Detect which cell encompasses the target text, then output its [x, y] center coordinate. 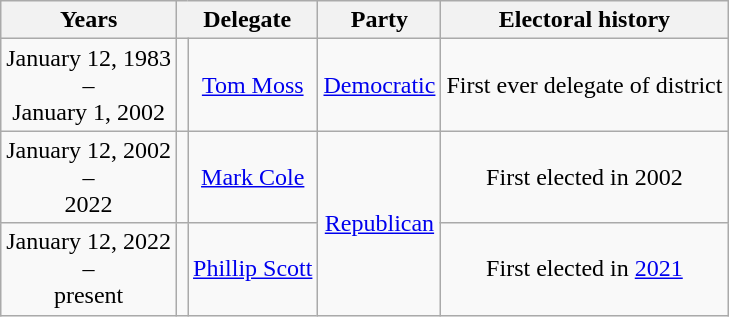
Republican [380, 223]
January 12, 2002–2022 [89, 177]
January 12, 1983–January 1, 2002 [89, 85]
Years [89, 20]
Party [380, 20]
Delegate [246, 20]
Phillip Scott [253, 269]
First elected in 2002 [584, 177]
Tom Moss [253, 85]
Mark Cole [253, 177]
First elected in 2021 [584, 269]
January 12, 2022–present [89, 269]
Democratic [380, 85]
First ever delegate of district [584, 85]
Electoral history [584, 20]
